Return (X, Y) of the center of cell containing provided text 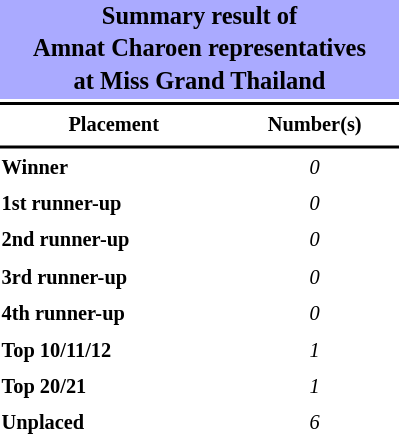
Number(s) (314, 125)
Top 10/11/12 (114, 351)
Winner (114, 168)
3rd runner-up (114, 278)
Summary result ofAmnat Charoen representativesat Miss Grand Thailand (200, 50)
2nd runner-up (114, 241)
1st runner-up (114, 204)
Placement (114, 125)
4th runner-up (114, 314)
Top 20/21 (114, 387)
